For the text-containing cell, return its midpoint in (x, y) coordinate format. 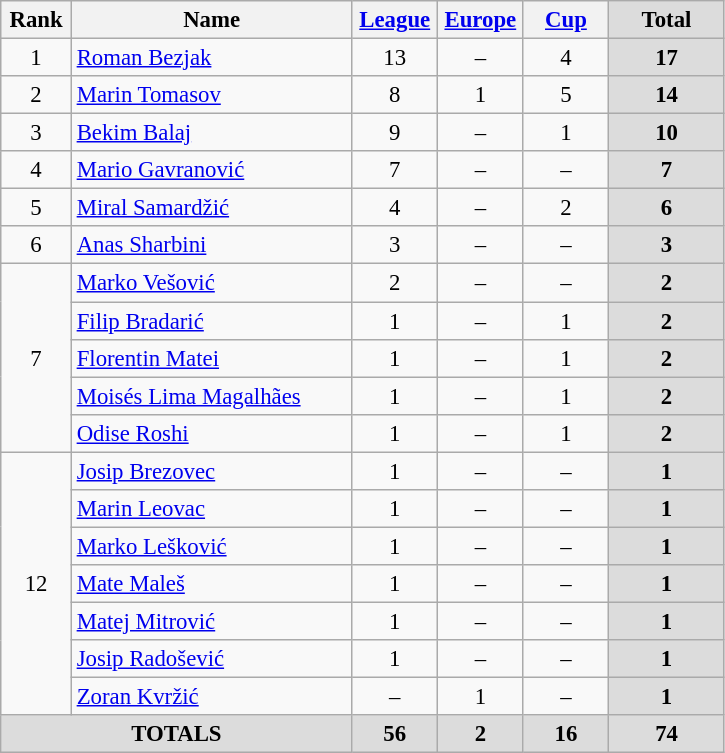
Filip Bradarić (212, 321)
Cup (566, 20)
TOTALS (176, 734)
16 (566, 734)
Bekim Balaj (212, 133)
Mate Maleš (212, 584)
Florentin Matei (212, 358)
12 (36, 584)
Mario Gavranović (212, 170)
Josip Brezovec (212, 471)
Europe (481, 20)
Marko Vešović (212, 283)
Marin Tomasov (212, 95)
10 (667, 133)
Moisés Lima Magalhães (212, 396)
17 (667, 58)
Marko Lešković (212, 546)
Zoran Kvržić (212, 697)
9 (395, 133)
Josip Radošević (212, 659)
Total (667, 20)
Anas Sharbini (212, 245)
Marin Leovac (212, 509)
13 (395, 58)
Matej Mitrović (212, 621)
Miral Samardžić (212, 208)
Rank (36, 20)
Name (212, 20)
74 (667, 734)
14 (667, 95)
Roman Bezjak (212, 58)
Odise Roshi (212, 433)
League (395, 20)
56 (395, 734)
8 (395, 95)
